For the text-containing cell, return its midpoint in (X, Y) coordinate format. 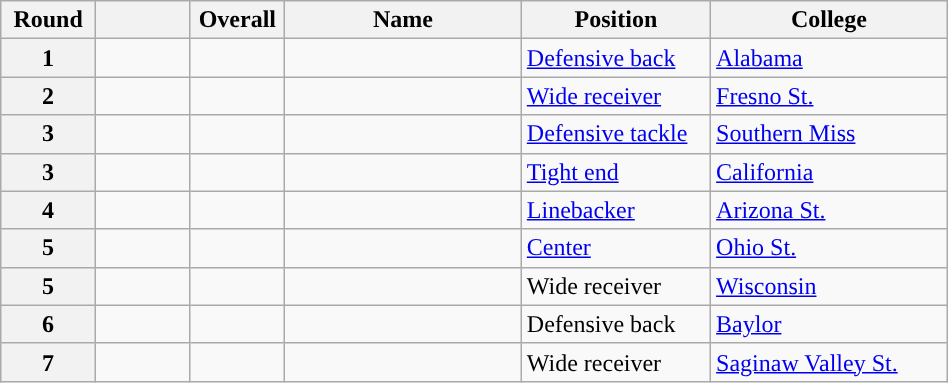
Tight end (616, 172)
2 (48, 96)
1 (48, 58)
Baylor (830, 324)
Southern Miss (830, 134)
Overall (238, 20)
7 (48, 362)
Wisconsin (830, 286)
Saginaw Valley St. (830, 362)
Arizona St. (830, 210)
College (830, 20)
Defensive tackle (616, 134)
Linebacker (616, 210)
Round (48, 20)
6 (48, 324)
4 (48, 210)
Alabama (830, 58)
Ohio St. (830, 248)
Center (616, 248)
California (830, 172)
Fresno St. (830, 96)
Position (616, 20)
Name (404, 20)
